Return the [X, Y] coordinate for the center point of the cell that contains the specified text.  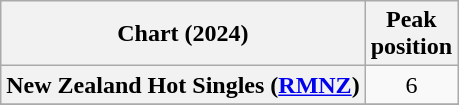
6 [411, 85]
New Zealand Hot Singles (RMNZ) [183, 85]
Peakposition [411, 34]
Chart (2024) [183, 34]
